Capture the cell that displays the provided text and extract its [x, y] central coordinate. 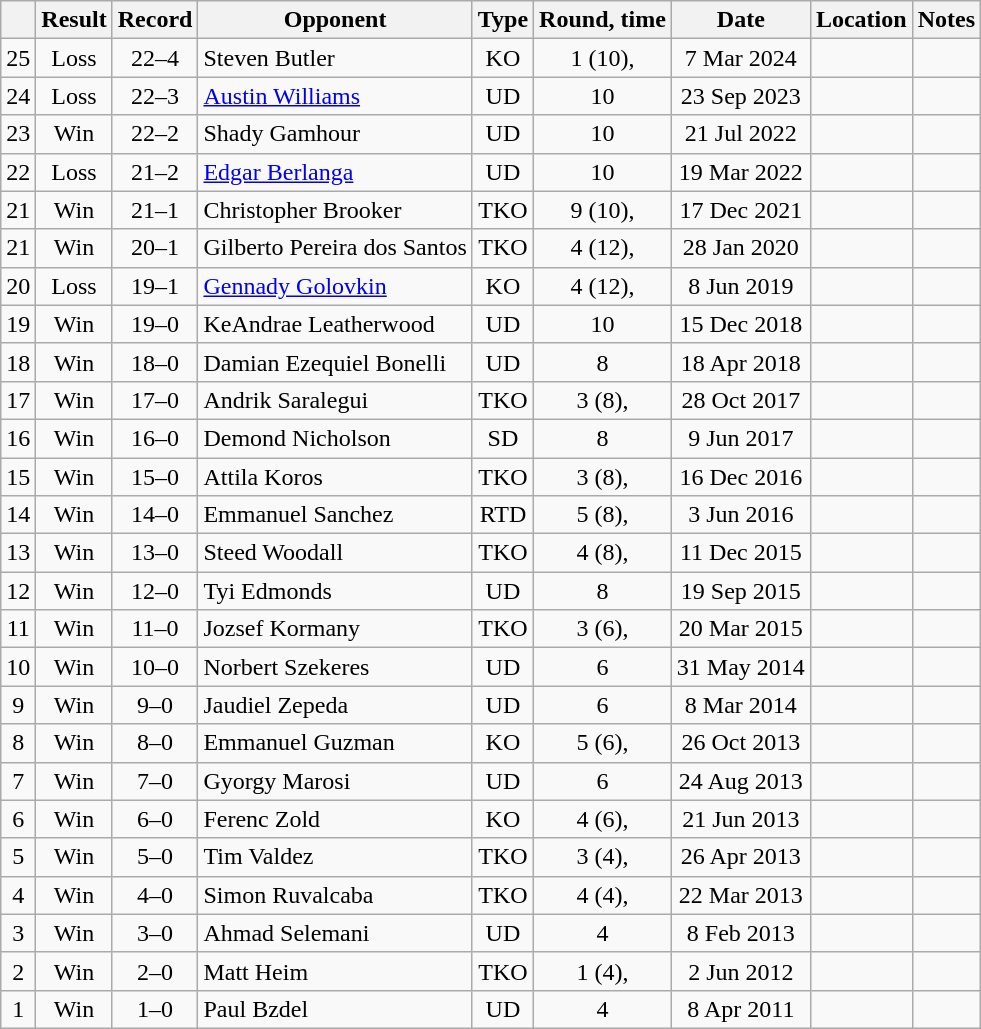
3 Jun 2016 [740, 515]
Edgar Berlanga [335, 172]
31 May 2014 [740, 667]
7–0 [155, 781]
Christopher Brooker [335, 210]
1 (10), [603, 58]
3 (4), [603, 857]
19 Sep 2015 [740, 591]
Jaudiel Zepeda [335, 705]
Jozsef Kormany [335, 629]
8–0 [155, 743]
Date [740, 20]
Steed Woodall [335, 553]
Type [502, 20]
5–0 [155, 857]
21–2 [155, 172]
15–0 [155, 477]
19–0 [155, 324]
22 Mar 2013 [740, 895]
16 [18, 438]
8 Apr 2011 [740, 1009]
13 [18, 553]
Shady Gamhour [335, 134]
Tim Valdez [335, 857]
Simon Ruvalcaba [335, 895]
Round, time [603, 20]
Ahmad Selemani [335, 933]
3 [18, 933]
Opponent [335, 20]
22 [18, 172]
28 Jan 2020 [740, 248]
Norbert Szekeres [335, 667]
8 Mar 2014 [740, 705]
18 [18, 362]
24 [18, 96]
Paul Bzdel [335, 1009]
5 [18, 857]
21–1 [155, 210]
Damian Ezequiel Bonelli [335, 362]
19 [18, 324]
Notes [946, 20]
4–0 [155, 895]
11 [18, 629]
8 Feb 2013 [740, 933]
20 Mar 2015 [740, 629]
Matt Heim [335, 971]
Gyorgy Marosi [335, 781]
1 (4), [603, 971]
23 Sep 2023 [740, 96]
Gilberto Pereira dos Santos [335, 248]
Location [861, 20]
11–0 [155, 629]
8 Jun 2019 [740, 286]
24 Aug 2013 [740, 781]
15 Dec 2018 [740, 324]
9 (10), [603, 210]
7 [18, 781]
5 (6), [603, 743]
19–1 [155, 286]
13–0 [155, 553]
16–0 [155, 438]
3 (6), [603, 629]
Andrik Saralegui [335, 400]
10–0 [155, 667]
4 (8), [603, 553]
1–0 [155, 1009]
Austin Williams [335, 96]
3–0 [155, 933]
16 Dec 2016 [740, 477]
9 Jun 2017 [740, 438]
Attila Koros [335, 477]
6–0 [155, 819]
Tyi Edmonds [335, 591]
11 Dec 2015 [740, 553]
21 Jul 2022 [740, 134]
25 [18, 58]
Ferenc Zold [335, 819]
9 [18, 705]
12–0 [155, 591]
15 [18, 477]
Record [155, 20]
23 [18, 134]
2–0 [155, 971]
Steven Butler [335, 58]
7 Mar 2024 [740, 58]
17 [18, 400]
Gennady Golovkin [335, 286]
26 Apr 2013 [740, 857]
22–3 [155, 96]
17 Dec 2021 [740, 210]
SD [502, 438]
18–0 [155, 362]
22–4 [155, 58]
19 Mar 2022 [740, 172]
4 (6), [603, 819]
20 [18, 286]
21 Jun 2013 [740, 819]
2 Jun 2012 [740, 971]
Emmanuel Guzman [335, 743]
5 (8), [603, 515]
12 [18, 591]
2 [18, 971]
17–0 [155, 400]
KeAndrae Leatherwood [335, 324]
22–2 [155, 134]
28 Oct 2017 [740, 400]
1 [18, 1009]
14–0 [155, 515]
Result [74, 20]
Emmanuel Sanchez [335, 515]
4 (4), [603, 895]
RTD [502, 515]
14 [18, 515]
20–1 [155, 248]
9–0 [155, 705]
18 Apr 2018 [740, 362]
26 Oct 2013 [740, 743]
Demond Nicholson [335, 438]
